Capture the cell that displays the provided text and extract its (x, y) central coordinate. 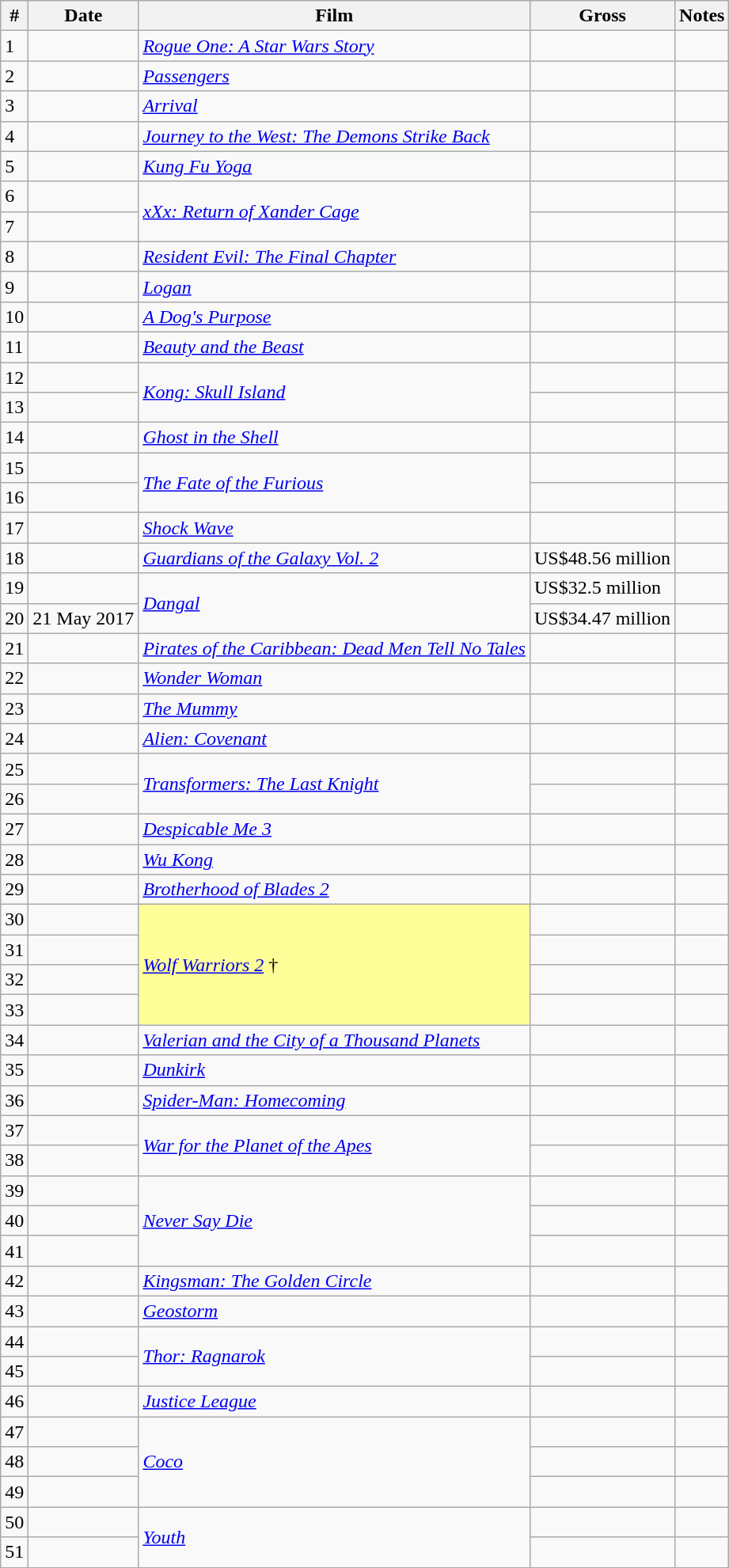
38 (14, 1160)
32 (14, 980)
Coco (334, 1462)
War for the Planet of the Apes (334, 1145)
Transformers: The Last Knight (334, 784)
40 (14, 1221)
31 (14, 950)
22 (14, 678)
33 (14, 1010)
Film (334, 16)
US$48.56 million (602, 558)
US$32.5 million (602, 588)
15 (14, 468)
25 (14, 769)
9 (14, 287)
6 (14, 196)
US$34.47 million (602, 618)
46 (14, 1402)
26 (14, 799)
34 (14, 1040)
Beauty and the Beast (334, 347)
42 (14, 1281)
Kong: Skull Island (334, 393)
11 (14, 347)
35 (14, 1070)
Youth (334, 1537)
Spider-Man: Homecoming (334, 1100)
43 (14, 1311)
Geostorm (334, 1311)
21 May 2017 (84, 618)
50 (14, 1522)
45 (14, 1372)
7 (14, 226)
Journey to the West: The Demons Strike Back (334, 136)
24 (14, 738)
41 (14, 1251)
14 (14, 438)
The Fate of the Furious (334, 483)
The Mummy (334, 708)
44 (14, 1342)
13 (14, 408)
Resident Evil: The Final Chapter (334, 256)
Rogue One: A Star Wars Story (334, 46)
Wolf Warriors 2 † (334, 965)
Date (84, 16)
Dunkirk (334, 1070)
17 (14, 528)
Dangal (334, 603)
Gross (602, 16)
21 (14, 648)
47 (14, 1432)
39 (14, 1190)
Brotherhood of Blades 2 (334, 890)
Notes (702, 16)
Pirates of the Caribbean: Dead Men Tell No Tales (334, 648)
12 (14, 378)
A Dog's Purpose (334, 317)
16 (14, 498)
5 (14, 166)
Justice League (334, 1402)
10 (14, 317)
18 (14, 558)
51 (14, 1552)
37 (14, 1130)
19 (14, 588)
# (14, 16)
Despicable Me 3 (334, 829)
1 (14, 46)
Passengers (334, 76)
28 (14, 859)
23 (14, 708)
48 (14, 1462)
8 (14, 256)
Kung Fu Yoga (334, 166)
30 (14, 920)
Kingsman: The Golden Circle (334, 1281)
Wonder Woman (334, 678)
36 (14, 1100)
xXx: Return of Xander Cage (334, 211)
20 (14, 618)
Arrival (334, 106)
Ghost in the Shell (334, 438)
Never Say Die (334, 1221)
3 (14, 106)
Guardians of the Galaxy Vol. 2 (334, 558)
Logan (334, 287)
27 (14, 829)
Thor: Ragnarok (334, 1357)
29 (14, 890)
Shock Wave (334, 528)
Wu Kong (334, 859)
4 (14, 136)
2 (14, 76)
49 (14, 1492)
Alien: Covenant (334, 738)
Valerian and the City of a Thousand Planets (334, 1040)
